From the cell containing the given text, extract its center point as [X, Y] coordinate. 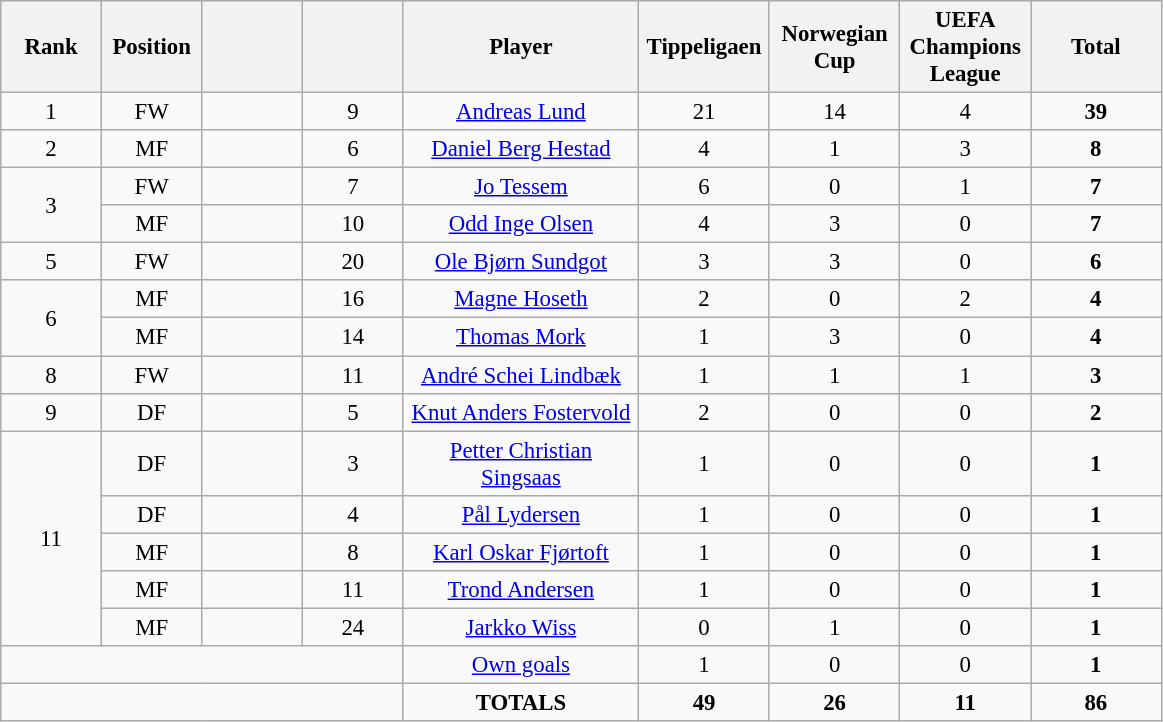
Own goals [521, 665]
Total [1096, 47]
39 [1096, 112]
Karl Oskar Fjørtoft [521, 552]
20 [354, 262]
Pål Lydersen [521, 514]
21 [704, 112]
Ole Bjørn Sundgot [521, 262]
Position [152, 47]
26 [834, 702]
Petter Christian Singsaas [521, 464]
André Schei Lindbæk [521, 375]
Rank [52, 47]
Thomas Mork [521, 337]
TOTALS [521, 702]
Player [521, 47]
Norwegian Cup [834, 47]
Knut Anders Fostervold [521, 412]
10 [354, 224]
24 [354, 627]
16 [354, 299]
Tippeligaen [704, 47]
Magne Hoseth [521, 299]
Daniel Berg Hestad [521, 149]
Jarkko Wiss [521, 627]
Odd Inge Olsen [521, 224]
49 [704, 702]
86 [1096, 702]
Trond Andersen [521, 590]
Andreas Lund [521, 112]
Jo Tessem [521, 187]
UEFA Champions League [966, 47]
